Determine the (x, y) coordinate at the center of the cell enclosing the given text.  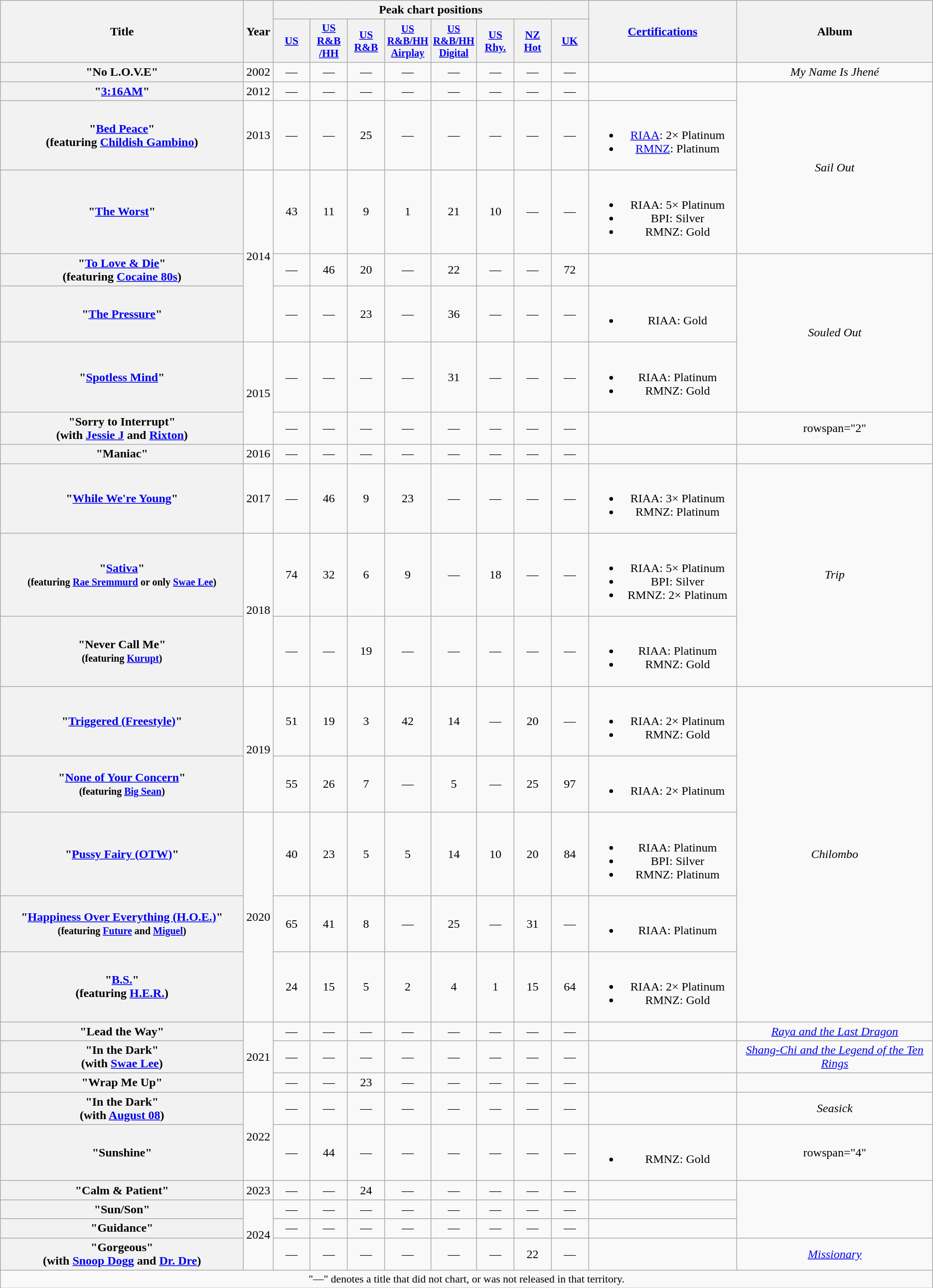
2013 (258, 136)
RIAA: 3× PlatinumRMNZ: Platinum (662, 498)
"Guidance" (122, 1228)
Missionary (834, 1254)
2023 (258, 1190)
2020 (258, 917)
2014 (258, 256)
"The Pressure" (122, 314)
"In the Dark"(with August 08) (122, 1108)
6 (366, 575)
Souled Out (834, 333)
UK (570, 41)
Chilombo (834, 854)
RIAA: Platinum (662, 924)
RIAA: 5× PlatinumBPI: SilverRMNZ: 2× Platinum (662, 575)
"Bed Peace"(featuring Childish Gambino) (122, 136)
7 (366, 784)
"Spotless Mind" (122, 377)
43 (292, 212)
"Sun/Son" (122, 1209)
2021 (258, 1056)
"Wrap Me Up" (122, 1083)
"While We're Young" (122, 498)
NZHot (532, 41)
Peak chart positions (431, 10)
2 (408, 987)
"Pussy Fairy (OTW)" (122, 854)
97 (570, 784)
"Maniac" (122, 454)
2017 (258, 498)
RIAA: Gold (662, 314)
RMNZ: Gold (662, 1153)
"—" denotes a title that did not chart, or was not released in that territory. (466, 1279)
36 (454, 314)
74 (292, 575)
"The Worst" (122, 212)
4 (454, 987)
RIAA: 2× PlatinumRMNZ: Platinum (662, 136)
"Calm & Patient" (122, 1190)
51 (292, 721)
USR&B/HHDigital (454, 41)
My Name Is Jhené (834, 72)
11 (329, 212)
"B.S."(featuring H.E.R.) (122, 987)
RIAA: 2× Platinum (662, 784)
"Gorgeous"(with Snoop Dogg and Dr. Dre) (122, 1254)
2002 (258, 72)
"None of Your Concern"(featuring Big Sean) (122, 784)
40 (292, 854)
2019 (258, 749)
55 (292, 784)
72 (570, 270)
RIAA: PlatinumBPI: SilverRMNZ: Platinum (662, 854)
26 (329, 784)
44 (329, 1153)
64 (570, 987)
US (292, 41)
USR&B/HH (329, 41)
"Lead the Way" (122, 1031)
Sail Out (834, 167)
2015 (258, 394)
"Happiness Over Everything (H.O.E.)"(featuring Future and Miguel) (122, 924)
Trip (834, 575)
USR&B (366, 41)
rowspan="2" (834, 429)
"No L.O.V.E" (122, 72)
Seasick (834, 1108)
"Sativa"(featuring Rae Sremmurd or only Swae Lee) (122, 575)
RIAA: 5× PlatinumBPI: SilverRMNZ: Gold (662, 212)
41 (329, 924)
84 (570, 854)
2016 (258, 454)
3 (366, 721)
42 (408, 721)
"In the Dark"(with Swae Lee) (122, 1057)
65 (292, 924)
Shang-Chi and the Legend of the Ten Rings (834, 1057)
rowspan="4" (834, 1153)
2018 (258, 610)
Certifications (662, 32)
8 (366, 924)
"Sunshine" (122, 1153)
"To Love & Die"(featuring Cocaine 80s) (122, 270)
Raya and the Last Dragon (834, 1031)
USRhy. (495, 41)
18 (495, 575)
2022 (258, 1137)
2024 (258, 1235)
Title (122, 32)
2012 (258, 91)
"Sorry to Interrupt"(with Jessie J and Rixton) (122, 429)
21 (454, 212)
Year (258, 32)
Album (834, 32)
"3:16AM" (122, 91)
32 (329, 575)
"Never Call Me"(featuring Kurupt) (122, 651)
"Triggered (Freestyle)" (122, 721)
USR&B/HHAirplay (408, 41)
